Search for the cell housing the specified text and yield its (X, Y) center coordinate. 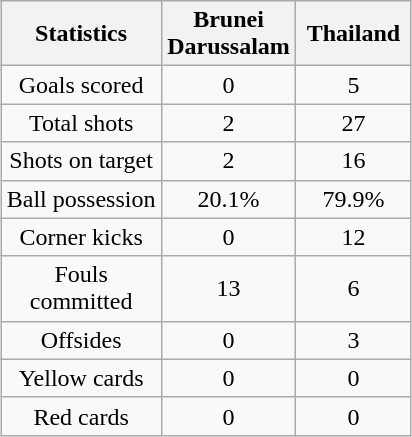
Total shots (82, 123)
3 (353, 340)
Red cards (82, 416)
Ball possession (82, 199)
Shots on target (82, 161)
Yellow cards (82, 378)
Thailand (353, 34)
Corner kicks (82, 237)
5 (353, 85)
Fouls committed (82, 288)
6 (353, 288)
Offsides (82, 340)
16 (353, 161)
13 (229, 288)
79.9% (353, 199)
27 (353, 123)
Brunei Darussalam (229, 34)
Statistics (82, 34)
Goals scored (82, 85)
12 (353, 237)
20.1% (229, 199)
